For the text-containing cell, return its midpoint in (x, y) coordinate format. 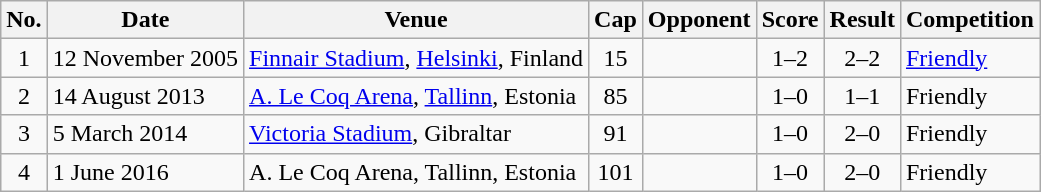
Cap (616, 20)
3 (24, 134)
Venue (416, 20)
Date (145, 20)
Victoria Stadium, Gibraltar (416, 134)
1–1 (862, 96)
1 (24, 58)
4 (24, 172)
12 November 2005 (145, 58)
15 (616, 58)
91 (616, 134)
Finnair Stadium, Helsinki, Finland (416, 58)
2–2 (862, 58)
2 (24, 96)
Result (862, 20)
101 (616, 172)
14 August 2013 (145, 96)
5 March 2014 (145, 134)
85 (616, 96)
1–2 (790, 58)
Competition (970, 20)
1 June 2016 (145, 172)
Opponent (699, 20)
Score (790, 20)
No. (24, 20)
